Find where the given text appears and provide that cell's center as (x, y) coordinate. 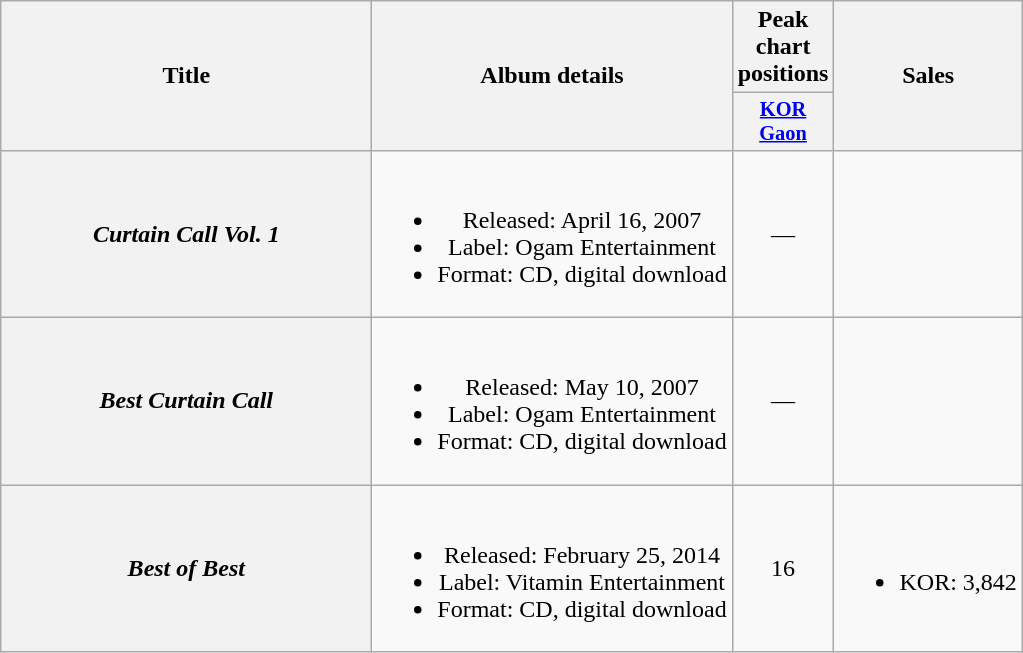
Peak chart positions (783, 47)
Released: February 25, 2014Label: Vitamin EntertainmentFormat: CD, digital download (552, 568)
16 (783, 568)
Title (186, 76)
Released: May 10, 2007Label: Ogam EntertainmentFormat: CD, digital download (552, 402)
Released: April 16, 2007Label: Ogam EntertainmentFormat: CD, digital download (552, 234)
Sales (928, 76)
Best of Best (186, 568)
KORGaon (783, 122)
Curtain Call Vol. 1 (186, 234)
Best Curtain Call (186, 402)
Album details (552, 76)
KOR: 3,842 (928, 568)
